Search for the cell housing the specified text and yield its [X, Y] center coordinate. 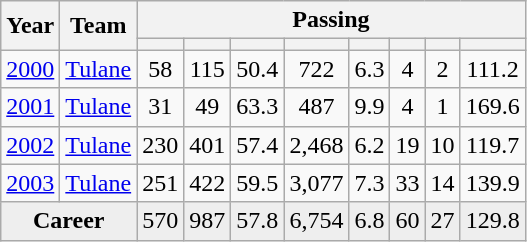
6.3 [370, 69]
487 [316, 107]
2,468 [316, 145]
722 [316, 69]
2001 [30, 107]
139.9 [492, 183]
33 [408, 183]
57.4 [258, 145]
2003 [30, 183]
570 [160, 221]
1 [442, 107]
57.8 [258, 221]
111.2 [492, 69]
10 [442, 145]
2002 [30, 145]
401 [208, 145]
2000 [30, 69]
6.8 [370, 221]
31 [160, 107]
251 [160, 183]
6,754 [316, 221]
58 [160, 69]
14 [442, 183]
63.3 [258, 107]
115 [208, 69]
59.5 [258, 183]
27 [442, 221]
6.2 [370, 145]
2 [442, 69]
50.4 [258, 69]
119.7 [492, 145]
Career [69, 221]
129.8 [492, 221]
230 [160, 145]
19 [408, 145]
7.3 [370, 183]
3,077 [316, 183]
Passing [331, 20]
169.6 [492, 107]
Year [30, 26]
60 [408, 221]
9.9 [370, 107]
49 [208, 107]
Team [98, 26]
987 [208, 221]
422 [208, 183]
